From the cell containing the given text, extract its center point as (x, y) coordinate. 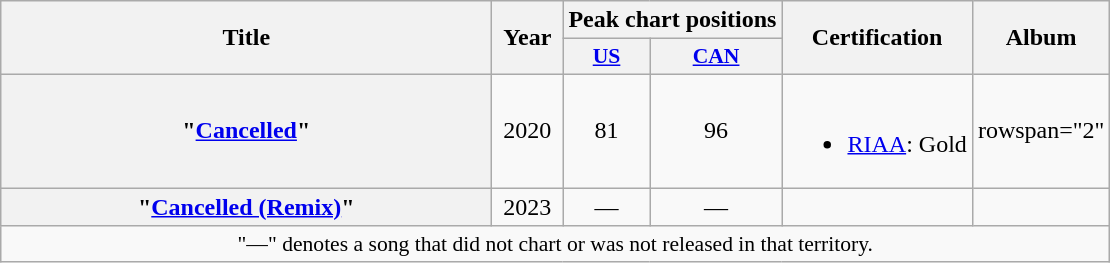
Album (1041, 38)
Title (246, 38)
81 (606, 130)
Certification (877, 38)
RIAA: Gold (877, 130)
96 (716, 130)
Peak chart positions (672, 20)
2023 (528, 207)
2020 (528, 130)
Year (528, 38)
"Cancelled" (246, 130)
"—" denotes a song that did not chart or was not released in that territory. (556, 244)
CAN (716, 57)
US (606, 57)
rowspan="2" (1041, 130)
"Cancelled (Remix)" (246, 207)
